Return the (x, y) coordinate for the center point of the cell that contains the specified text.  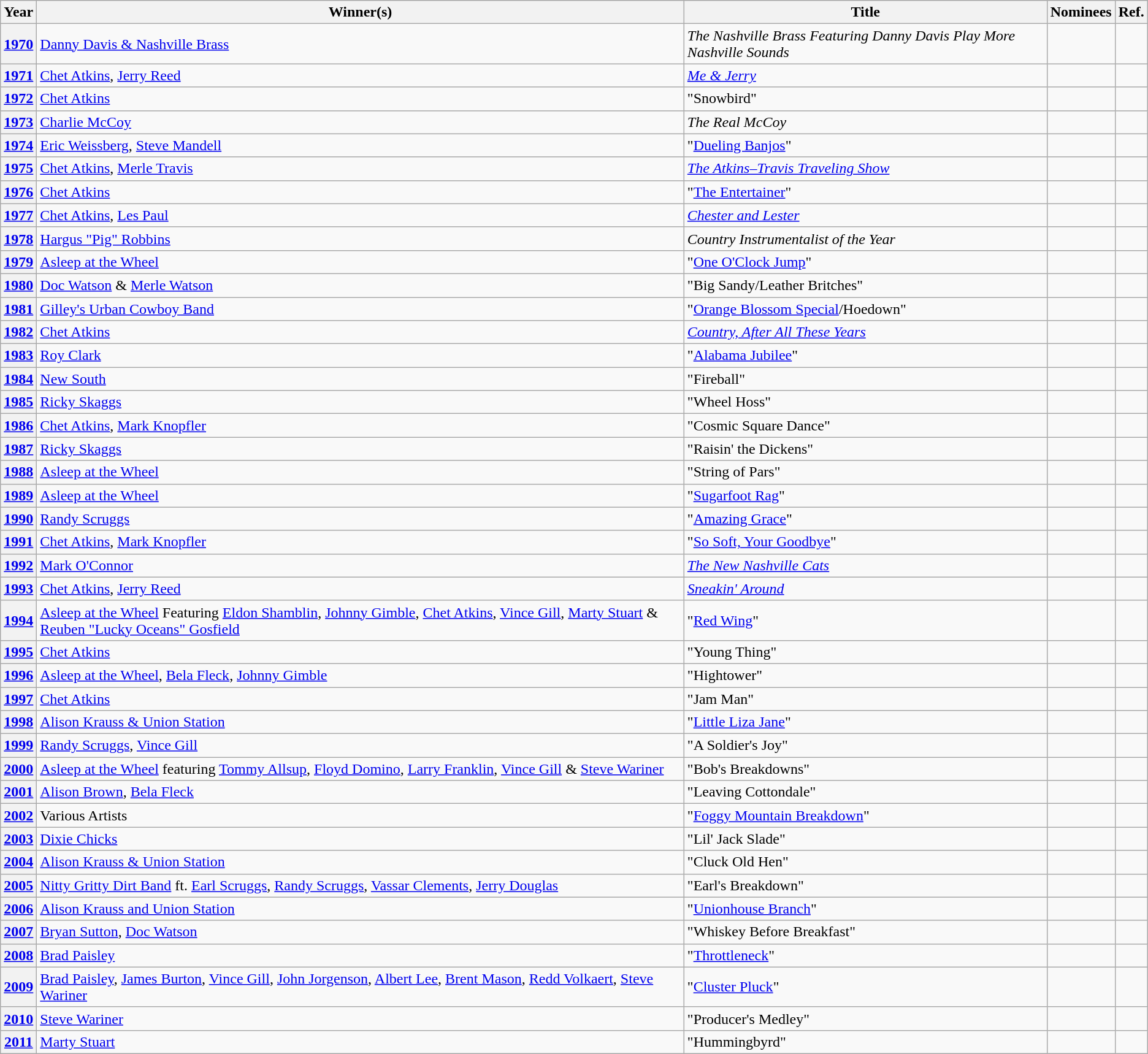
2008 (18, 955)
"Orange Blossom Special/Hoedown" (865, 308)
"Hummingbyrd" (865, 1042)
1972 (18, 99)
1984 (18, 379)
Nominees (1081, 12)
1990 (18, 519)
1985 (18, 402)
"Foggy Mountain Breakdown" (865, 815)
2011 (18, 1042)
2007 (18, 932)
1979 (18, 262)
Me & Jerry (865, 75)
Chester and Lester (865, 215)
"So Soft, Your Goodbye" (865, 542)
"Earl's Breakdown" (865, 885)
1998 (18, 722)
1989 (18, 495)
1999 (18, 746)
"Jam Man" (865, 698)
2006 (18, 909)
"Producer's Medley" (865, 1018)
1996 (18, 675)
"Leaving Cottondale" (865, 792)
"Whiskey Before Breakfast" (865, 932)
"Red Wing" (865, 621)
The Real McCoy (865, 122)
"Big Sandy/Leather Britches" (865, 285)
Year (18, 12)
Country Instrumentalist of the Year (865, 239)
1978 (18, 239)
"Unionhouse Branch" (865, 909)
"Cluck Old Hen" (865, 862)
Winner(s) (361, 12)
Mark O'Connor (361, 565)
1993 (18, 589)
Alison Brown, Bela Fleck (361, 792)
1997 (18, 698)
1980 (18, 285)
2000 (18, 769)
Eric Weissberg, Steve Mandell (361, 145)
The Atkins–Travis Traveling Show (865, 169)
1994 (18, 621)
Brad Paisley (361, 955)
Hargus "Pig" Robbins (361, 239)
"String of Pars" (865, 472)
"Alabama Jubilee" (865, 356)
Asleep at the Wheel featuring Tommy Allsup, Floyd Domino, Larry Franklin, Vince Gill & Steve Wariner (361, 769)
2010 (18, 1018)
Brad Paisley, James Burton, Vince Gill, John Jorgenson, Albert Lee, Brent Mason, Redd Volkaert, Steve Wariner (361, 987)
2003 (18, 839)
1986 (18, 426)
"Amazing Grace" (865, 519)
Gilley's Urban Cowboy Band (361, 308)
Doc Watson & Merle Watson (361, 285)
Chet Atkins, Les Paul (361, 215)
"Little Liza Jane" (865, 722)
New South (361, 379)
"Lil' Jack Slade" (865, 839)
Various Artists (361, 815)
Roy Clark (361, 356)
2002 (18, 815)
"Young Thing" (865, 652)
Steve Wariner (361, 1018)
"Fireball" (865, 379)
The Nashville Brass Featuring Danny Davis Play More Nashville Sounds (865, 44)
1992 (18, 565)
"Cluster Pluck" (865, 987)
1971 (18, 75)
1975 (18, 169)
"Bob's Breakdowns" (865, 769)
1973 (18, 122)
Asleep at the Wheel, Bela Fleck, Johnny Gimble (361, 675)
Dixie Chicks (361, 839)
Charlie McCoy (361, 122)
"Throttleneck" (865, 955)
1981 (18, 308)
Randy Scruggs, Vince Gill (361, 746)
"Wheel Hoss" (865, 402)
"Dueling Banjos" (865, 145)
The New Nashville Cats (865, 565)
"Hightower" (865, 675)
Chet Atkins, Merle Travis (361, 169)
Country, After All These Years (865, 332)
2005 (18, 885)
Nitty Gritty Dirt Band ft. Earl Scruggs, Randy Scruggs, Vassar Clements, Jerry Douglas (361, 885)
"Cosmic Square Dance" (865, 426)
1977 (18, 215)
Alison Krauss and Union Station (361, 909)
2001 (18, 792)
Marty Stuart (361, 1042)
1974 (18, 145)
1987 (18, 449)
1976 (18, 192)
Ref. (1131, 12)
1983 (18, 356)
2004 (18, 862)
Danny Davis & Nashville Brass (361, 44)
Asleep at the Wheel Featuring Eldon Shamblin, Johnny Gimble, Chet Atkins, Vince Gill, Marty Stuart & Reuben "Lucky Oceans" Gosfield (361, 621)
"Sugarfoot Rag" (865, 495)
1995 (18, 652)
2009 (18, 987)
"A Soldier's Joy" (865, 746)
Title (865, 12)
"One O'Clock Jump" (865, 262)
Sneakin' Around (865, 589)
"The Entertainer" (865, 192)
1970 (18, 44)
1982 (18, 332)
"Raisin' the Dickens" (865, 449)
1991 (18, 542)
1988 (18, 472)
Randy Scruggs (361, 519)
Bryan Sutton, Doc Watson (361, 932)
"Snowbird" (865, 99)
